Pinpoint the cell where the given text exists, returning its (x, y) midpoint coordinate. 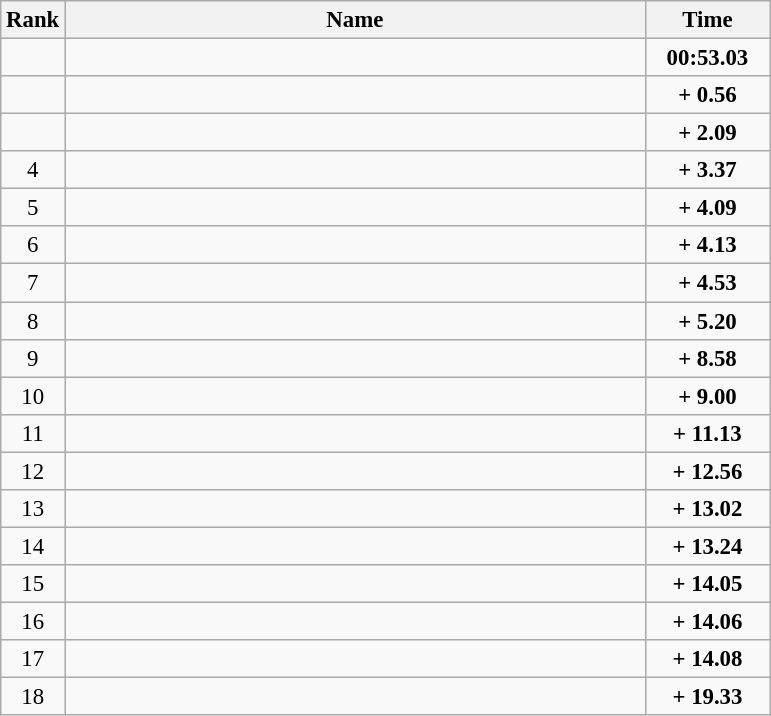
13 (33, 509)
+ 14.05 (708, 584)
+ 8.58 (708, 358)
00:53.03 (708, 58)
9 (33, 358)
12 (33, 471)
14 (33, 546)
+ 11.13 (708, 433)
4 (33, 170)
Name (356, 20)
+ 9.00 (708, 396)
+ 4.13 (708, 245)
7 (33, 283)
Time (708, 20)
16 (33, 621)
+ 0.56 (708, 95)
15 (33, 584)
18 (33, 697)
+ 12.56 (708, 471)
+ 4.09 (708, 208)
+ 5.20 (708, 321)
+ 13.02 (708, 509)
+ 14.08 (708, 659)
10 (33, 396)
+ 4.53 (708, 283)
+ 2.09 (708, 133)
Rank (33, 20)
+ 14.06 (708, 621)
+ 19.33 (708, 697)
8 (33, 321)
17 (33, 659)
+ 13.24 (708, 546)
+ 3.37 (708, 170)
11 (33, 433)
5 (33, 208)
6 (33, 245)
